Pinpoint the cell where the given text exists, returning its (x, y) midpoint coordinate. 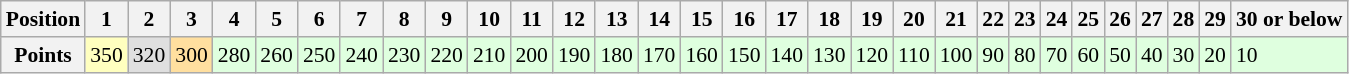
7 (362, 19)
240 (362, 55)
300 (192, 55)
14 (660, 19)
210 (490, 55)
11 (532, 19)
1 (106, 19)
130 (830, 55)
17 (786, 19)
23 (1025, 19)
70 (1057, 55)
80 (1025, 55)
13 (616, 19)
24 (1057, 19)
160 (702, 55)
230 (404, 55)
2 (150, 19)
18 (830, 19)
60 (1088, 55)
4 (234, 19)
140 (786, 55)
26 (1120, 19)
3 (192, 19)
25 (1088, 19)
100 (956, 55)
16 (744, 19)
5 (276, 19)
19 (872, 19)
8 (404, 19)
350 (106, 55)
320 (150, 55)
180 (616, 55)
Points (43, 55)
22 (993, 19)
40 (1152, 55)
170 (660, 55)
110 (914, 55)
28 (1184, 19)
30 (1184, 55)
260 (276, 55)
220 (446, 55)
15 (702, 19)
190 (574, 55)
12 (574, 19)
250 (320, 55)
120 (872, 55)
21 (956, 19)
27 (1152, 19)
29 (1215, 19)
50 (1120, 55)
30 or below (1289, 19)
90 (993, 55)
280 (234, 55)
200 (532, 55)
150 (744, 55)
Position (43, 19)
9 (446, 19)
6 (320, 19)
